Locate the cell with the specified text and output its (X, Y) center coordinate. 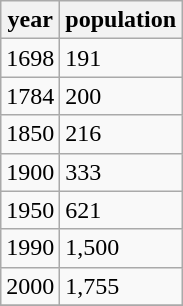
216 (121, 134)
population (121, 20)
1990 (30, 248)
1850 (30, 134)
621 (121, 210)
year (30, 20)
1784 (30, 96)
2000 (30, 286)
1,500 (121, 248)
1950 (30, 210)
200 (121, 96)
1,755 (121, 286)
191 (121, 58)
333 (121, 172)
1900 (30, 172)
1698 (30, 58)
